Return the [x, y] coordinate for the center point of the cell that contains the specified text.  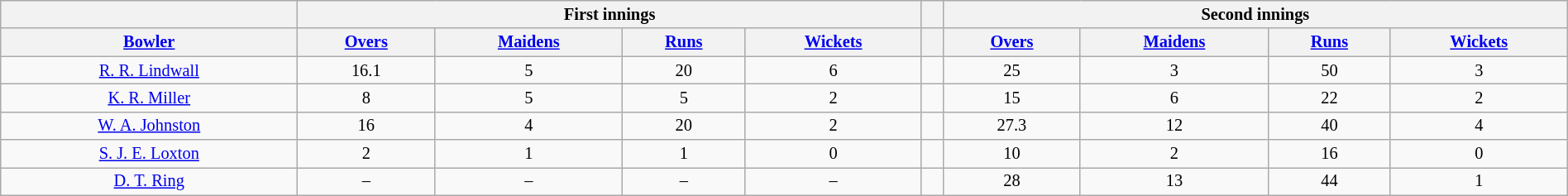
15 [1011, 98]
8 [366, 98]
W. A. Johnston [149, 126]
Bowler [149, 42]
S. J. E. Loxton [149, 154]
50 [1329, 70]
44 [1329, 181]
10 [1011, 154]
25 [1011, 70]
40 [1329, 126]
22 [1329, 98]
R. R. Lindwall [149, 70]
Second innings [1255, 14]
28 [1011, 181]
First innings [610, 14]
12 [1174, 126]
D. T. Ring [149, 181]
27.3 [1011, 126]
K. R. Miller [149, 98]
13 [1174, 181]
16.1 [366, 70]
